Output the [X, Y] coordinate of the center of the cell containing the given text.  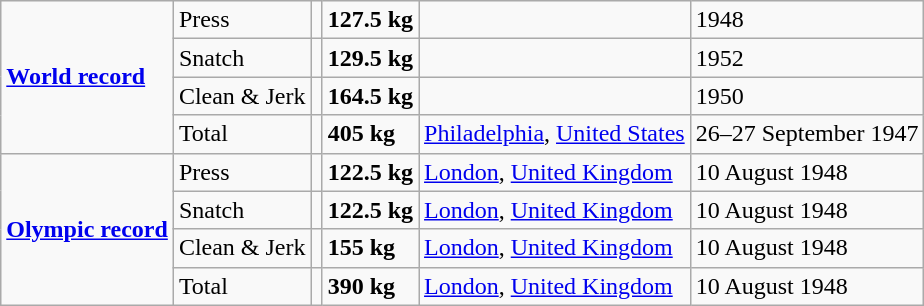
Philadelphia, United States [555, 134]
26–27 September 1947 [807, 134]
129.5 kg [370, 58]
1950 [807, 96]
1952 [807, 58]
World record [88, 77]
390 kg [370, 286]
127.5 kg [370, 20]
405 kg [370, 134]
Olympic record [88, 229]
1948 [807, 20]
155 kg [370, 248]
164.5 kg [370, 96]
